Capture the cell that displays the provided text and extract its [X, Y] central coordinate. 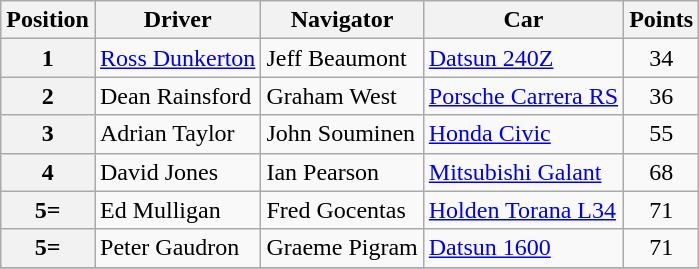
Ross Dunkerton [177, 58]
68 [662, 172]
34 [662, 58]
Graham West [342, 96]
55 [662, 134]
4 [48, 172]
Fred Gocentas [342, 210]
Adrian Taylor [177, 134]
Jeff Beaumont [342, 58]
Graeme Pigram [342, 248]
Navigator [342, 20]
Porsche Carrera RS [523, 96]
Mitsubishi Galant [523, 172]
3 [48, 134]
Dean Rainsford [177, 96]
Datsun 1600 [523, 248]
Ed Mulligan [177, 210]
1 [48, 58]
Car [523, 20]
Points [662, 20]
David Jones [177, 172]
Datsun 240Z [523, 58]
Ian Pearson [342, 172]
Peter Gaudron [177, 248]
Honda Civic [523, 134]
Position [48, 20]
36 [662, 96]
Driver [177, 20]
2 [48, 96]
Holden Torana L34 [523, 210]
John Souminen [342, 134]
